Identify which cell holds the provided text, then report its [X, Y] central coordinate. 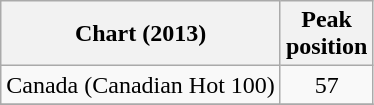
Chart (2013) [141, 34]
Canada (Canadian Hot 100) [141, 85]
Peak position [326, 34]
57 [326, 85]
